From the cell containing the given text, extract its center point as (X, Y) coordinate. 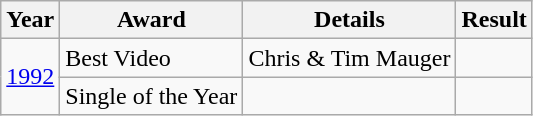
Chris & Tim Mauger (350, 58)
Year (30, 20)
Best Video (152, 58)
Result (494, 20)
Single of the Year (152, 96)
1992 (30, 77)
Details (350, 20)
Award (152, 20)
